Capture the cell that displays the provided text and extract its (X, Y) central coordinate. 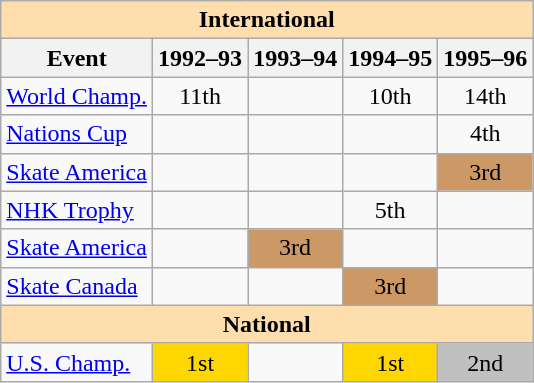
1993–94 (296, 58)
5th (390, 210)
Skate Canada (77, 286)
1992–93 (200, 58)
11th (200, 96)
NHK Trophy (77, 210)
Event (77, 58)
1995–96 (486, 58)
1994–95 (390, 58)
International (267, 20)
World Champ. (77, 96)
National (267, 324)
Nations Cup (77, 134)
2nd (486, 362)
10th (390, 96)
4th (486, 134)
14th (486, 96)
U.S. Champ. (77, 362)
